Determine the [x, y] coordinate at the center of the cell enclosing the given text.  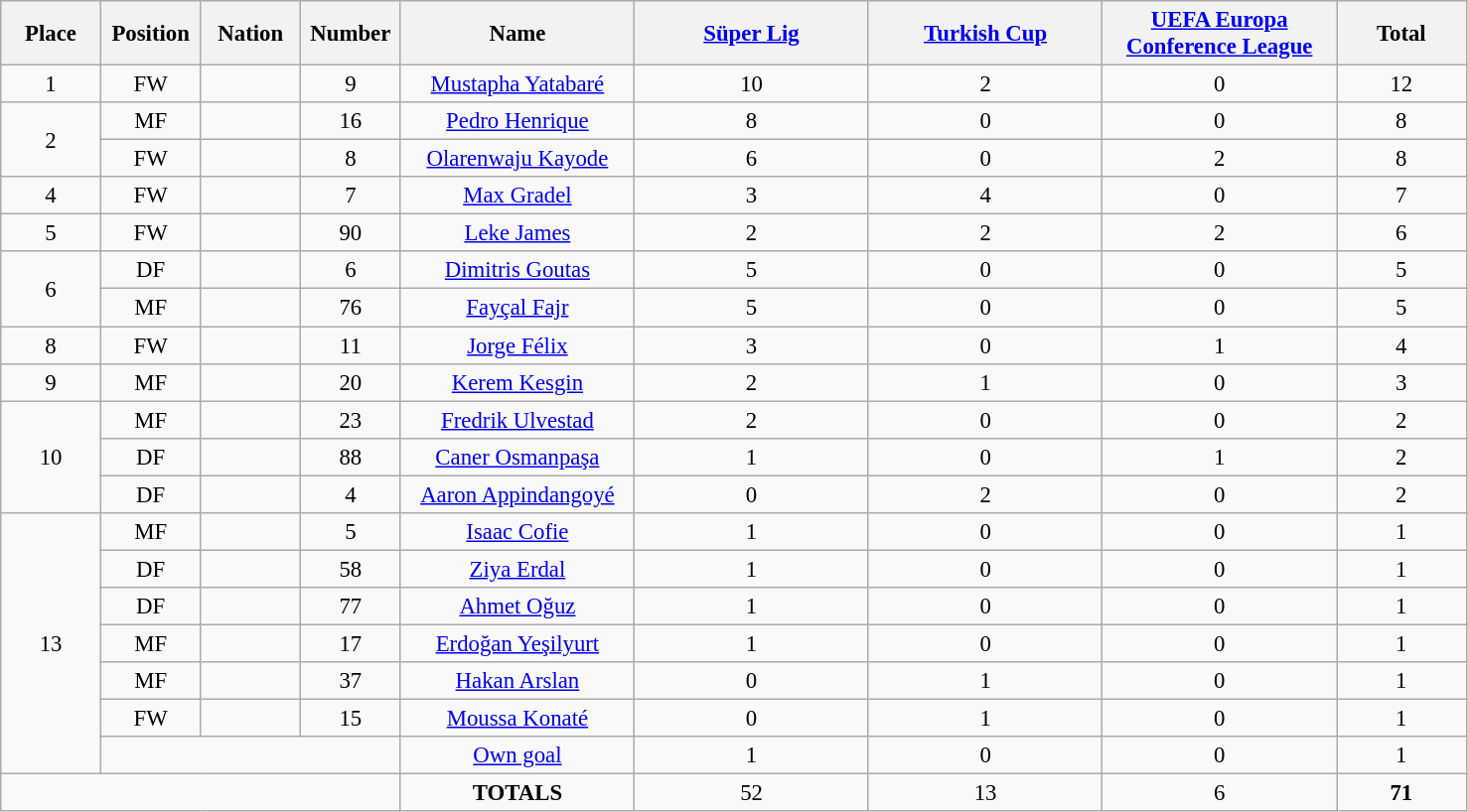
58 [352, 569]
UEFA Europa Conference League [1220, 34]
Moussa Konaté [517, 719]
16 [352, 121]
Position [151, 34]
77 [352, 607]
Dimitris Goutas [517, 271]
Caner Osmanpaşa [517, 457]
Fredrik Ulvestad [517, 420]
20 [352, 382]
Nation [250, 34]
Ahmet Oğuz [517, 607]
Jorge Félix [517, 345]
52 [752, 793]
Number [352, 34]
Turkish Cup [985, 34]
Olarenwaju Kayode [517, 159]
23 [352, 420]
88 [352, 457]
Erdoğan Yeşilyurt [517, 643]
Name [517, 34]
12 [1402, 84]
Leke James [517, 233]
Ziya Erdal [517, 569]
Fayçal Fajr [517, 308]
Aaron Appindangoyé [517, 494]
37 [352, 681]
Own goal [517, 755]
90 [352, 233]
15 [352, 719]
Hakan Arslan [517, 681]
Total [1402, 34]
Mustapha Yatabaré [517, 84]
Isaac Cofie [517, 532]
76 [352, 308]
Place [52, 34]
Süper Lig [752, 34]
71 [1402, 793]
11 [352, 345]
TOTALS [517, 793]
17 [352, 643]
Max Gradel [517, 196]
Pedro Henrique [517, 121]
Kerem Kesgin [517, 382]
